From the cell containing the given text, extract its center point as [X, Y] coordinate. 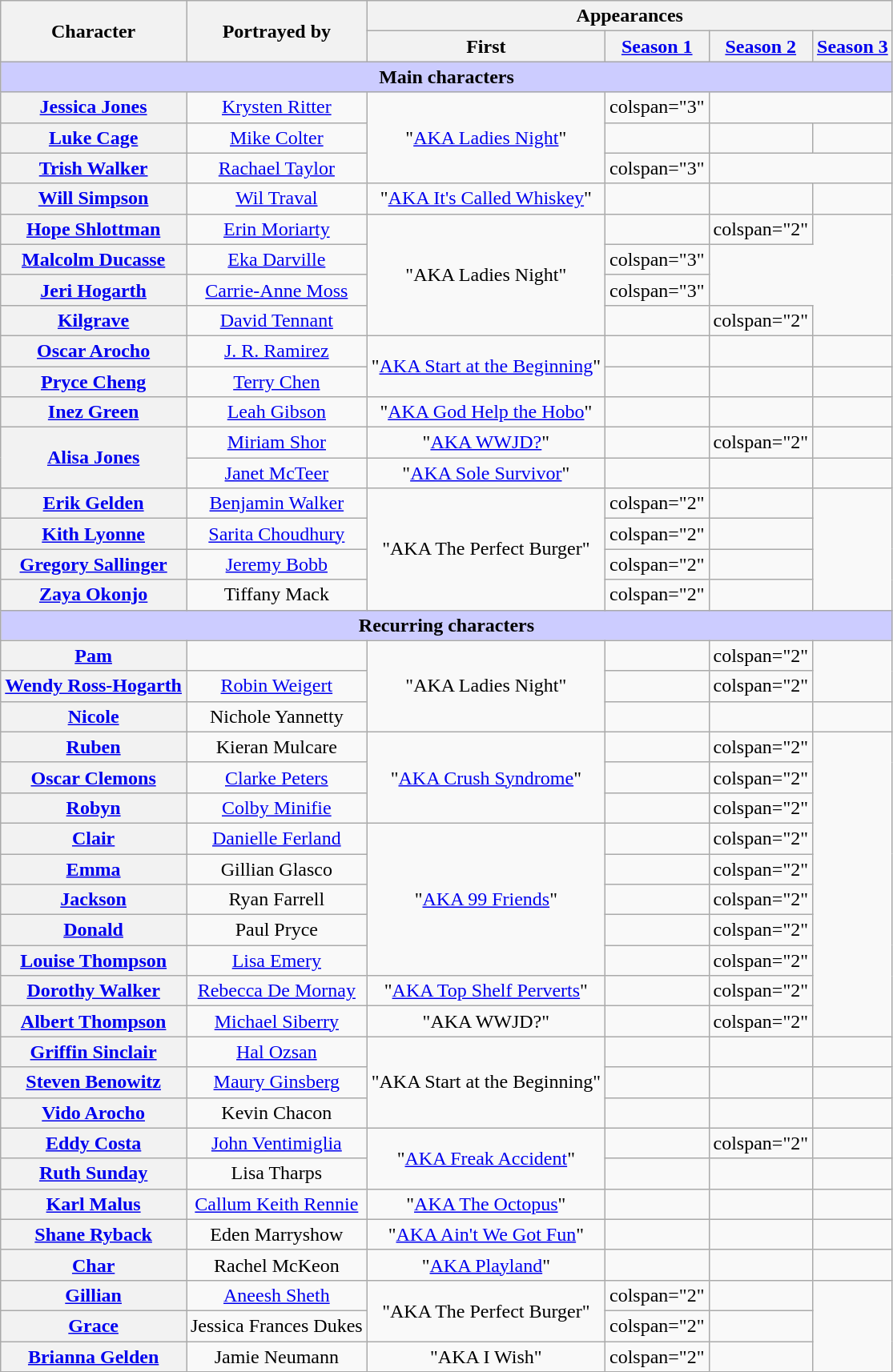
Paul Pryce [276, 930]
Gregory Sallinger [94, 564]
Dorothy Walker [94, 991]
David Tennant [276, 320]
Jeri Hogarth [94, 290]
Eka Darville [276, 259]
Callum Keith Rennie [276, 1204]
Wil Traval [276, 199]
"AKA It's Called Whiskey" [485, 199]
Ruben [94, 747]
"AKA I Wish" [485, 1357]
Kilgrave [94, 320]
Zaya Okonjo [94, 595]
"AKA Crush Syndrome" [485, 777]
Trish Walker [94, 168]
Ruth Sunday [94, 1173]
Will Simpson [94, 199]
Louise Thompson [94, 961]
"AKA Sole Survivor" [485, 473]
Recurring characters [447, 625]
Wendy Ross-Hogarth [94, 686]
Kieran Mulcare [276, 747]
"AKA God Help the Hobo" [485, 412]
Steven Benowitz [94, 1082]
Donald [94, 930]
Eden Marryshow [276, 1234]
Maury Ginsberg [276, 1082]
Lisa Emery [276, 961]
Char [94, 1265]
Rachel McKeon [276, 1265]
Oscar Clemons [94, 777]
Tiffany Mack [276, 595]
Leah Gibson [276, 412]
Michael Siberry [276, 1021]
Albert Thompson [94, 1021]
Benjamin Walker [276, 503]
"AKA Freak Accident" [485, 1158]
Gillian [94, 1295]
John Ventimiglia [276, 1143]
Jamie Neumann [276, 1357]
Nicole [94, 716]
"AKA Top Shelf Perverts" [485, 991]
Rebecca De Mornay [276, 991]
Robyn [94, 808]
Ryan Farrell [276, 900]
Kevin Chacon [276, 1113]
Aneesh Sheth [276, 1295]
"AKA The Octopus" [485, 1204]
Oscar Arocho [94, 351]
Season 3 [853, 46]
Colby Minifie [276, 808]
"AKA Playland" [485, 1265]
Griffin Sinclair [94, 1052]
Portrayed by [276, 31]
Gillian Glasco [276, 869]
Character [94, 31]
Jessica Jones [94, 107]
Shane Ryback [94, 1234]
Vido Arocho [94, 1113]
Mike Colter [276, 138]
Janet McTeer [276, 473]
Robin Weigert [276, 686]
Season 1 [657, 46]
First [485, 46]
Clair [94, 838]
Season 2 [761, 46]
Alisa Jones [94, 458]
Karl Malus [94, 1204]
Jessica Frances Dukes [276, 1326]
Sarita Choudhury [276, 534]
Jackson [94, 900]
J. R. Ramirez [276, 351]
Main characters [447, 77]
Nichole Yannetty [276, 716]
Lisa Tharps [276, 1173]
Emma [94, 869]
Clarke Peters [276, 777]
Brianna Gelden [94, 1357]
Kith Lyonne [94, 534]
Krysten Ritter [276, 107]
Danielle Ferland [276, 838]
Hope Shlottman [94, 229]
Hal Ozsan [276, 1052]
"AKA 99 Friends" [485, 899]
"AKA Ain't We Got Fun" [485, 1234]
Jeremy Bobb [276, 564]
Inez Green [94, 412]
Malcolm Ducasse [94, 259]
Pam [94, 656]
Erik Gelden [94, 503]
Carrie-Anne Moss [276, 290]
Pryce Cheng [94, 382]
Terry Chen [276, 382]
Rachael Taylor [276, 168]
Eddy Costa [94, 1143]
Luke Cage [94, 138]
Appearances [630, 16]
Miriam Shor [276, 443]
Grace [94, 1326]
Erin Moriarty [276, 229]
